Scan for the cell matching the given text and deliver its (x, y) coordinate at center. 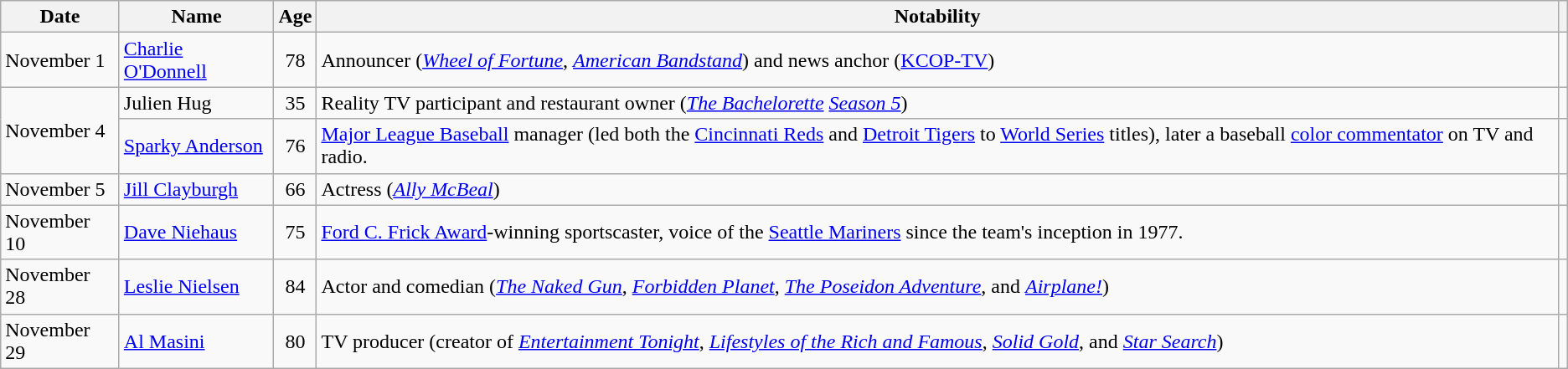
Notability (937, 17)
Charlie O'Donnell (196, 60)
November 29 (60, 341)
Jill Clayburgh (196, 189)
Announcer (Wheel of Fortune, American Bandstand) and news anchor (KCOP-TV) (937, 60)
78 (295, 60)
80 (295, 341)
November 10 (60, 233)
Al Masini (196, 341)
November 28 (60, 286)
Actress (Ally McBeal) (937, 189)
Actor and comedian (The Naked Gun, Forbidden Planet, The Poseidon Adventure, and Airplane!) (937, 286)
Age (295, 17)
November 5 (60, 189)
76 (295, 146)
Julien Hug (196, 103)
Name (196, 17)
Sparky Anderson (196, 146)
Reality TV participant and restaurant owner (The Bachelorette Season 5) (937, 103)
66 (295, 189)
75 (295, 233)
November 1 (60, 60)
November 4 (60, 131)
Dave Niehaus (196, 233)
Date (60, 17)
84 (295, 286)
Leslie Nielsen (196, 286)
35 (295, 103)
Ford C. Frick Award-winning sportscaster, voice of the Seattle Mariners since the team's inception in 1977. (937, 233)
TV producer (creator of Entertainment Tonight, Lifestyles of the Rich and Famous, Solid Gold, and Star Search) (937, 341)
